Pinpoint the cell where the given text exists, returning its [X, Y] midpoint coordinate. 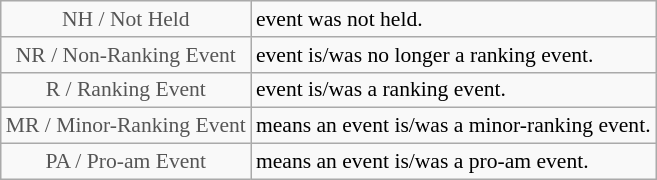
NH / Not Held [126, 19]
event is/was no longer a ranking event. [454, 55]
means an event is/was a minor-ranking event. [454, 126]
event was not held. [454, 19]
NR / Non-Ranking Event [126, 55]
MR / Minor-Ranking Event [126, 126]
R / Ranking Event [126, 90]
event is/was a ranking event. [454, 90]
means an event is/was a pro-am event. [454, 162]
PA / Pro-am Event [126, 162]
